Detect which cell encompasses the target text, then output its (X, Y) center coordinate. 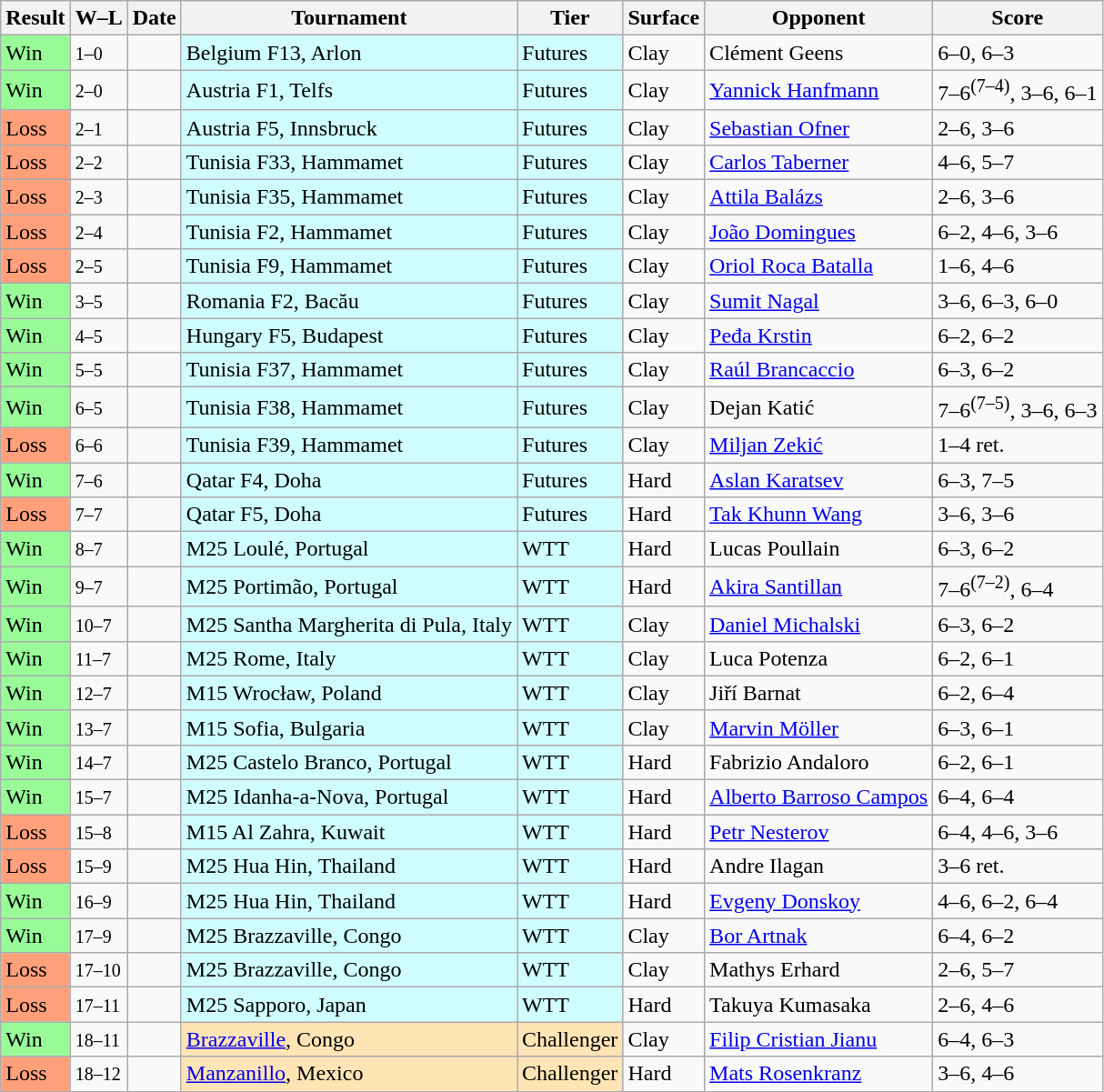
6–4, 4–6, 3–6 (1018, 832)
6–6 (98, 445)
M25 Rome, Italy (349, 658)
Brazzaville, Congo (349, 1039)
7–6(7–2), 6–4 (1018, 587)
5–5 (98, 370)
M25 Santha Margherita di Pula, Italy (349, 624)
3–6, 4–6 (1018, 1074)
13–7 (98, 727)
12–7 (98, 693)
M25 Loulé, Portugal (349, 549)
Qatar F4, Doha (349, 480)
Qatar F5, Doha (349, 515)
6–3, 7–5 (1018, 480)
Akira Santillan (818, 587)
Andre Ilagan (818, 867)
Evgeny Donskoy (818, 901)
8–7 (98, 549)
Romania F2, Bacău (349, 301)
Tunisia F39, Hammamet (349, 445)
Belgium F13, Arlon (349, 53)
Mathys Erhard (818, 970)
Tak Khunn Wang (818, 515)
Clément Geens (818, 53)
17–9 (98, 936)
15–9 (98, 867)
Lucas Poullain (818, 549)
Yannick Hanfmann (818, 91)
Hungary F5, Budapest (349, 336)
7–6(7–5), 3–6, 6–3 (1018, 407)
9–7 (98, 587)
17–11 (98, 1005)
Raúl Brancaccio (818, 370)
Dejan Katić (818, 407)
6–3, 6–1 (1018, 727)
Mats Rosenkranz (818, 1074)
Marvin Möller (818, 727)
Austria F1, Telfs (349, 91)
M25 Sapporo, Japan (349, 1005)
Bor Artnak (818, 936)
4–6, 6–2, 6–4 (1018, 901)
6–4, 6–4 (1018, 797)
Alberto Barroso Campos (818, 797)
M15 Sofia, Bulgaria (349, 727)
Tunisia F37, Hammamet (349, 370)
11–7 (98, 658)
2–6, 4–6 (1018, 1005)
6–4, 6–3 (1018, 1039)
W–L (98, 18)
2–5 (98, 266)
Jiří Barnat (818, 693)
Takuya Kumasaka (818, 1005)
7–7 (98, 515)
Aslan Karatsev (818, 480)
3–6, 6–3, 6–0 (1018, 301)
3–5 (98, 301)
M15 Al Zahra, Kuwait (349, 832)
Oriol Roca Batalla (818, 266)
3–6 ret. (1018, 867)
M25 Idanha-a-Nova, Portugal (349, 797)
4–6, 5–7 (1018, 162)
2–1 (98, 127)
Opponent (818, 18)
1–4 ret. (1018, 445)
15–8 (98, 832)
16–9 (98, 901)
Tournament (349, 18)
Manzanillo, Mexico (349, 1074)
Tunisia F35, Hammamet (349, 197)
M25 Portimão, Portugal (349, 587)
17–10 (98, 970)
6–0, 6–3 (1018, 53)
6–2, 4–6, 3–6 (1018, 232)
Result (35, 18)
Tunisia F9, Hammamet (349, 266)
Petr Nesterov (818, 832)
1–6, 4–6 (1018, 266)
Attila Balázs (818, 197)
18–11 (98, 1039)
7–6 (98, 480)
Fabrizio Andaloro (818, 763)
2–2 (98, 162)
João Domingues (818, 232)
6–2, 6–2 (1018, 336)
Daniel Michalski (818, 624)
7–6(7–4), 3–6, 6–1 (1018, 91)
1–0 (98, 53)
Carlos Taberner (818, 162)
Tunisia F2, Hammamet (349, 232)
Sumit Nagal (818, 301)
2–6, 5–7 (1018, 970)
Surface (664, 18)
Luca Potenza (818, 658)
Score (1018, 18)
Miljan Zekić (818, 445)
10–7 (98, 624)
Tunisia F38, Hammamet (349, 407)
2–4 (98, 232)
2–0 (98, 91)
Sebastian Ofner (818, 127)
15–7 (98, 797)
3–6, 3–6 (1018, 515)
Date (155, 18)
M25 Castelo Branco, Portugal (349, 763)
2–3 (98, 197)
6–4, 6–2 (1018, 936)
Tier (569, 18)
Peđa Krstin (818, 336)
18–12 (98, 1074)
Tunisia F33, Hammamet (349, 162)
Filip Cristian Jianu (818, 1039)
14–7 (98, 763)
M15 Wrocław, Poland (349, 693)
6–5 (98, 407)
Austria F5, Innsbruck (349, 127)
4–5 (98, 336)
6–2, 6–4 (1018, 693)
